Search for the cell housing the specified text and yield its [X, Y] center coordinate. 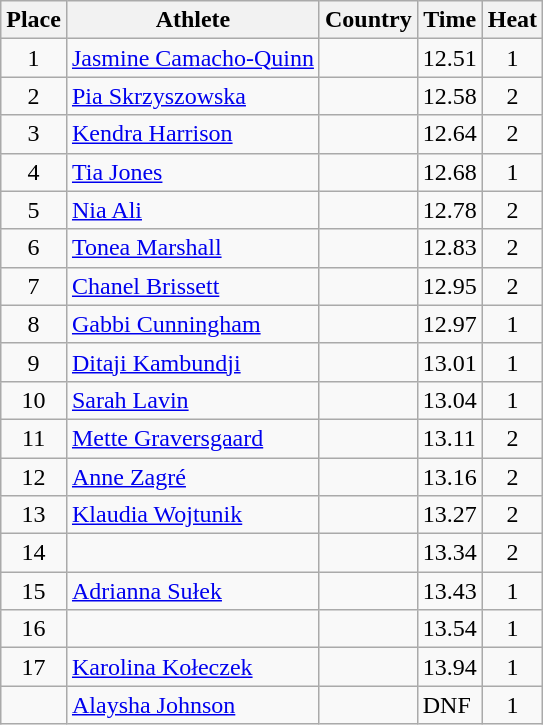
Klaudia Wojtunik [192, 515]
Country [368, 20]
8 [34, 324]
9 [34, 362]
13.94 [450, 667]
Ditaji Kambundji [192, 362]
12.58 [450, 96]
11 [34, 438]
13.54 [450, 629]
5 [34, 210]
Tonea Marshall [192, 248]
Nia Ali [192, 210]
Jasmine Camacho-Quinn [192, 58]
10 [34, 400]
12.68 [450, 172]
Time [450, 20]
12.97 [450, 324]
Tia Jones [192, 172]
16 [34, 629]
Alaysha Johnson [192, 705]
Adrianna Sułek [192, 591]
13.34 [450, 553]
Heat [512, 20]
13.16 [450, 477]
13.43 [450, 591]
Mette Graversgaard [192, 438]
13 [34, 515]
15 [34, 591]
Athlete [192, 20]
12.95 [450, 286]
4 [34, 172]
14 [34, 553]
12.51 [450, 58]
Chanel Brissett [192, 286]
13.11 [450, 438]
13.01 [450, 362]
Anne Zagré [192, 477]
12.64 [450, 134]
7 [34, 286]
Gabbi Cunningham [192, 324]
Pia Skrzyszowska [192, 96]
12.78 [450, 210]
3 [34, 134]
DNF [450, 705]
Sarah Lavin [192, 400]
17 [34, 667]
12 [34, 477]
Kendra Harrison [192, 134]
Place [34, 20]
Karolina Kołeczek [192, 667]
13.27 [450, 515]
13.04 [450, 400]
6 [34, 248]
12.83 [450, 248]
